Find where the given text appears and provide that cell's center as [x, y] coordinate. 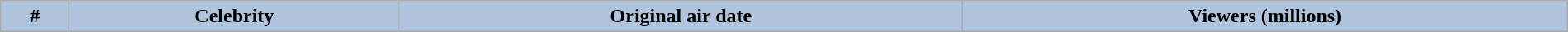
Viewers (millions) [1265, 16]
# [35, 16]
Celebrity [235, 16]
Original air date [681, 16]
